Return the [X, Y] coordinate for the center point of the cell that contains the specified text.  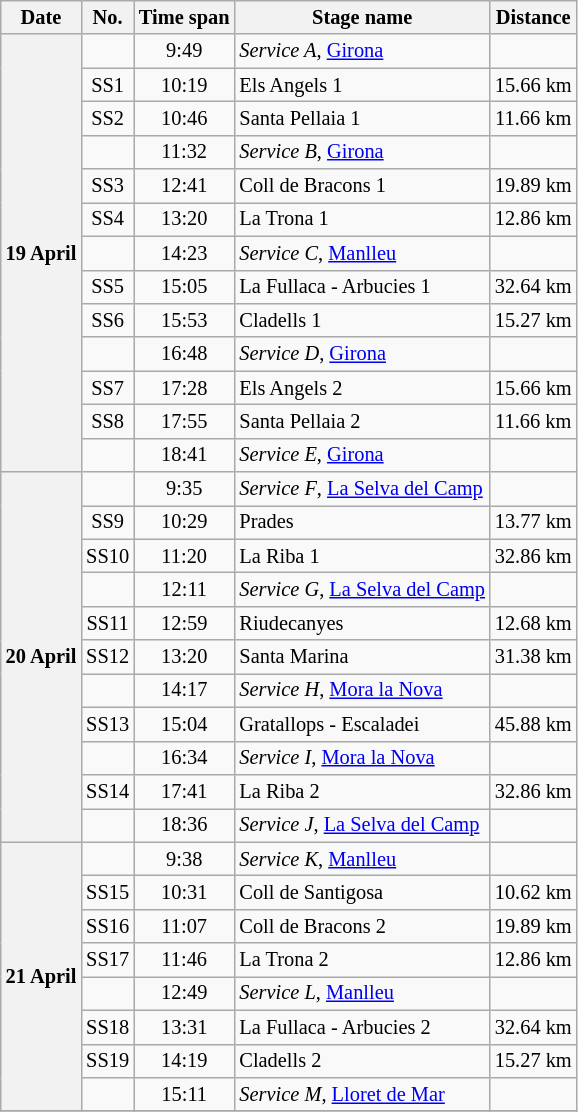
15:53 [184, 320]
Santa Marina [362, 657]
SS19 [108, 1061]
SS17 [108, 960]
SS11 [108, 623]
21 April [41, 976]
SS3 [108, 186]
12:11 [184, 589]
20 April [41, 657]
14:17 [184, 690]
Riudecanyes [362, 623]
Service C, Manlleu [362, 253]
10.62 km [534, 892]
Service I, Mora la Nova [362, 758]
Service F, La Selva del Camp [362, 489]
SS7 [108, 388]
9:49 [184, 51]
17:41 [184, 791]
Santa Pellaia 2 [362, 421]
11:07 [184, 926]
SS5 [108, 287]
Service A, Girona [362, 51]
Service E, Girona [362, 455]
18:36 [184, 825]
Service L, Manlleu [362, 993]
10:29 [184, 522]
12:41 [184, 186]
SS1 [108, 85]
Service J, La Selva del Camp [362, 825]
SS12 [108, 657]
La Fullaca - Arbucies 1 [362, 287]
SS2 [108, 118]
Prades [362, 522]
Service D, Girona [362, 354]
Service K, Manlleu [362, 859]
14:23 [184, 253]
SS13 [108, 724]
SS6 [108, 320]
Distance [534, 17]
16:34 [184, 758]
SS9 [108, 522]
12:49 [184, 993]
11:32 [184, 152]
13:31 [184, 1027]
SS10 [108, 556]
9:38 [184, 859]
10:31 [184, 892]
12.68 km [534, 623]
9:35 [184, 489]
Service H, Mora la Nova [362, 690]
Service G, La Selva del Camp [362, 589]
19 April [41, 253]
SS14 [108, 791]
13.77 km [534, 522]
Service M, Lloret de Mar [362, 1094]
10:46 [184, 118]
12:59 [184, 623]
Date [41, 17]
La Riba 1 [362, 556]
Time span [184, 17]
Cladells 1 [362, 320]
Gratallops - Escaladei [362, 724]
16:48 [184, 354]
Els Angels 1 [362, 85]
La Trona 2 [362, 960]
Stage name [362, 17]
45.88 km [534, 724]
11:46 [184, 960]
15:04 [184, 724]
No. [108, 17]
La Trona 1 [362, 219]
17:55 [184, 421]
Santa Pellaia 1 [362, 118]
11:20 [184, 556]
31.38 km [534, 657]
La Fullaca - Arbucies 2 [362, 1027]
SS4 [108, 219]
La Riba 2 [362, 791]
Coll de Santigosa [362, 892]
Cladells 2 [362, 1061]
18:41 [184, 455]
15:11 [184, 1094]
Service B, Girona [362, 152]
14:19 [184, 1061]
Els Angels 2 [362, 388]
SS8 [108, 421]
SS18 [108, 1027]
SS16 [108, 926]
10:19 [184, 85]
Coll de Bracons 2 [362, 926]
15:05 [184, 287]
SS15 [108, 892]
Coll de Bracons 1 [362, 186]
17:28 [184, 388]
